Detect which cell encompasses the target text, then output its [X, Y] center coordinate. 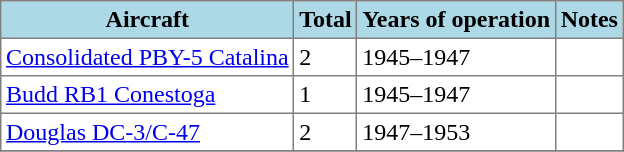
Consolidated PBY-5 Catalina [148, 57]
Aircraft [148, 20]
1947–1953 [456, 132]
Douglas DC-3/C-47 [148, 132]
Years of operation [456, 20]
Budd RB1 Conestoga [148, 95]
Total [326, 20]
Notes [589, 20]
1 [326, 95]
